Output the [X, Y] coordinate of the center of the cell containing the given text.  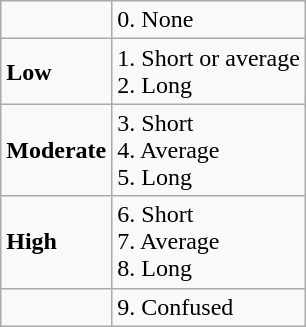
High [56, 242]
Low [56, 72]
3. Short4. Average5. Long [209, 150]
6. Short7. Average8. Long [209, 242]
1. Short or average 2. Long [209, 72]
Moderate [56, 150]
0. None [209, 20]
9. Confused [209, 307]
